Detect which cell encompasses the target text, then output its (x, y) center coordinate. 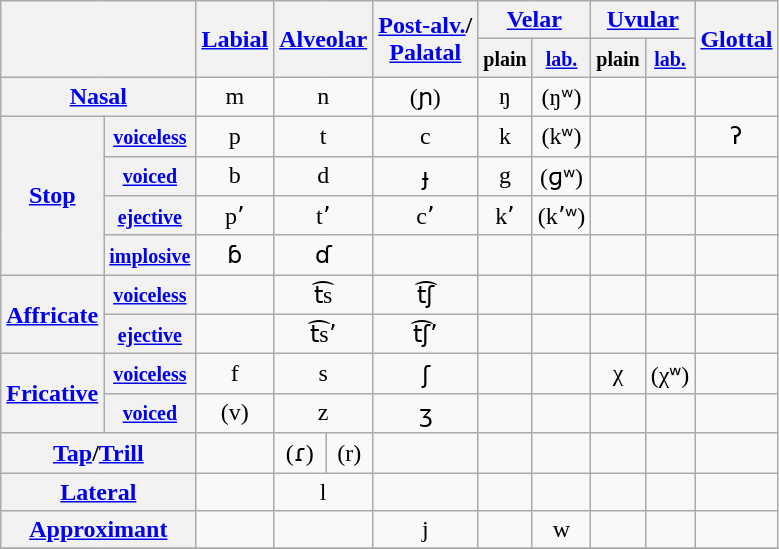
Nasal (98, 97)
(kʷ) (562, 136)
ʔ (736, 136)
t͡s (324, 295)
ŋ (505, 97)
Fricative (52, 394)
tʼ (324, 216)
Affricate (52, 314)
Labial (235, 39)
p (235, 136)
(ŋʷ) (562, 97)
l (324, 491)
s (324, 374)
ɓ (235, 255)
(ɲ) (426, 97)
t͡sʼ (324, 334)
(r) (350, 453)
ɟ (426, 176)
t͡ʃ (426, 295)
χ (618, 374)
Post-alv./Palatal (426, 39)
Alveolar (324, 39)
(ɡʷ) (562, 176)
kʼ (505, 216)
pʼ (235, 216)
b (235, 176)
ʒ (426, 413)
k (505, 136)
ɗ (324, 255)
Tap/Trill (98, 453)
Stop (52, 195)
z (324, 413)
f (235, 374)
Approximant (98, 530)
ʃ (426, 374)
m (235, 97)
c (426, 136)
Velar (534, 20)
(ɾ) (300, 453)
(v) (235, 413)
cʼ (426, 216)
(χʷ) (670, 374)
implosive (150, 255)
t͡ʃʼ (426, 334)
Glottal (736, 39)
w (562, 530)
(kʼʷ) (562, 216)
t (324, 136)
j (426, 530)
g (505, 176)
n (324, 97)
d (324, 176)
Lateral (98, 491)
Uvular (643, 20)
